Capture the cell that displays the provided text and extract its (x, y) central coordinate. 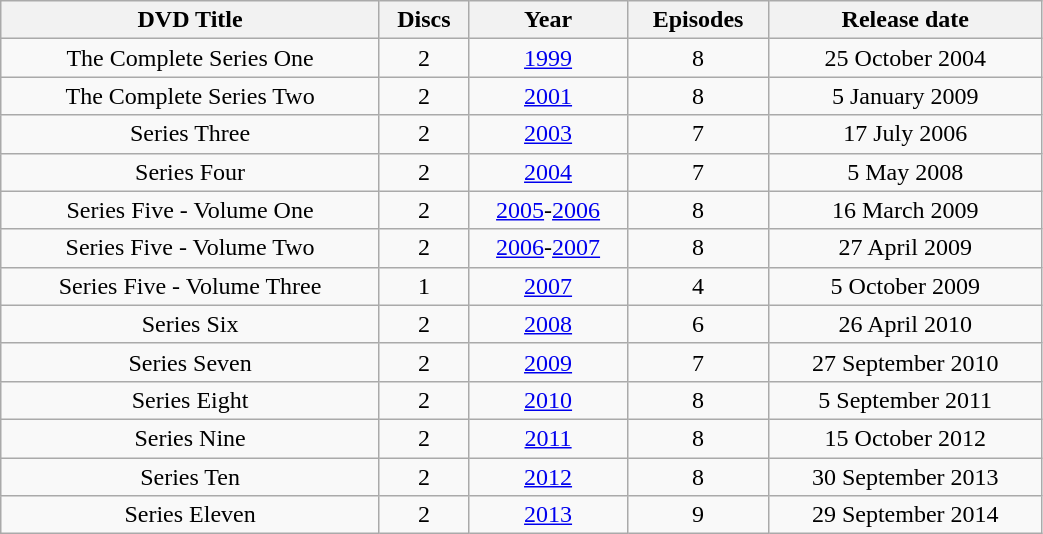
16 March 2009 (905, 210)
1 (424, 286)
Series Eight (190, 400)
The Complete Series Two (190, 96)
1999 (548, 58)
27 September 2010 (905, 362)
Episodes (698, 20)
2005-2006 (548, 210)
17 July 2006 (905, 134)
5 May 2008 (905, 172)
Series Five - Volume Three (190, 286)
2006-2007 (548, 248)
Discs (424, 20)
2008 (548, 324)
29 September 2014 (905, 515)
Series Three (190, 134)
27 April 2009 (905, 248)
Series Seven (190, 362)
25 October 2004 (905, 58)
2010 (548, 400)
5 September 2011 (905, 400)
2003 (548, 134)
2004 (548, 172)
Year (548, 20)
Series Eleven (190, 515)
15 October 2012 (905, 438)
Series Five - Volume Two (190, 248)
Series Four (190, 172)
26 April 2010 (905, 324)
4 (698, 286)
Series Ten (190, 477)
6 (698, 324)
The Complete Series One (190, 58)
5 October 2009 (905, 286)
2011 (548, 438)
2009 (548, 362)
5 January 2009 (905, 96)
Release date (905, 20)
Series Five - Volume One (190, 210)
30 September 2013 (905, 477)
Series Six (190, 324)
2001 (548, 96)
2007 (548, 286)
Series Nine (190, 438)
2012 (548, 477)
2013 (548, 515)
DVD Title (190, 20)
9 (698, 515)
